Locate the cell with the specified text and output its [x, y] center coordinate. 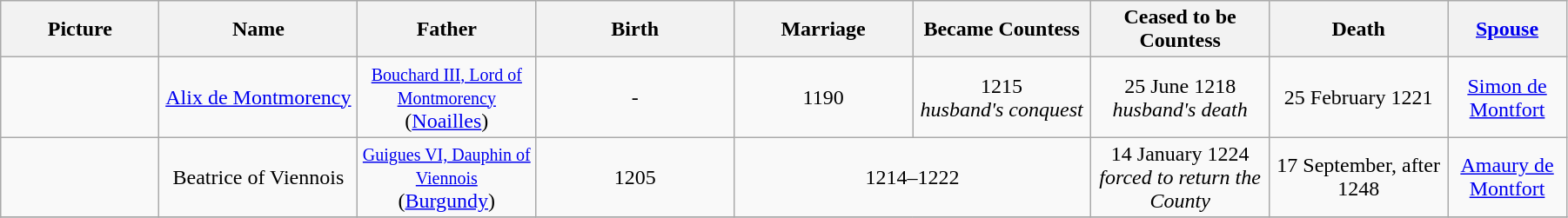
14 January 1224forced to return the County [1180, 177]
25 February 1221 [1359, 97]
Amaury de Montfort [1507, 177]
Became Countess [1002, 30]
Alix de Montmorency [258, 97]
Simon de Montfort [1507, 97]
Picture [80, 30]
Birth [635, 30]
1190 [823, 97]
17 September, after 1248 [1359, 177]
1214–1222 [913, 177]
Beatrice of Viennois [258, 177]
- [635, 97]
Guigues VI, Dauphin of Viennois (Burgundy) [447, 177]
1215husband's conquest [1002, 97]
1205 [635, 177]
Spouse [1507, 30]
Father [447, 30]
25 June 1218husband's death [1180, 97]
Bouchard III, Lord of Montmorency (Noailles) [447, 97]
Ceased to be Countess [1180, 30]
Death [1359, 30]
Marriage [823, 30]
Name [258, 30]
